Detect which cell encompasses the target text, then output its (X, Y) center coordinate. 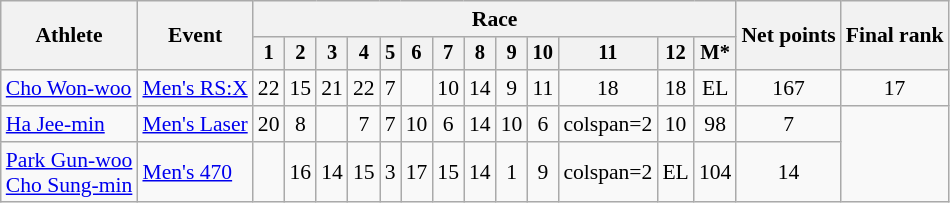
Event (194, 36)
5 (390, 54)
Final rank (895, 36)
Cho Won-woo (70, 88)
20 (269, 124)
Race (495, 19)
2 (301, 54)
21 (332, 88)
16 (301, 172)
104 (716, 172)
Men's RS:X (194, 88)
4 (364, 54)
Net points (788, 36)
M* (716, 54)
12 (676, 54)
Ha Jee-min (70, 124)
98 (716, 124)
Men's Laser (194, 124)
167 (788, 88)
Men's 470 (194, 172)
Park Gun-wooCho Sung-min (70, 172)
Athlete (70, 36)
